Identify which cell holds the provided text, then report its [X, Y] central coordinate. 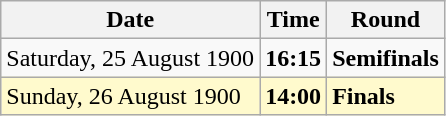
Round [386, 20]
14:00 [294, 96]
16:15 [294, 58]
Time [294, 20]
Saturday, 25 August 1900 [130, 58]
Sunday, 26 August 1900 [130, 96]
Date [130, 20]
Semifinals [386, 58]
Finals [386, 96]
